Pinpoint the cell where the given text exists, returning its [x, y] midpoint coordinate. 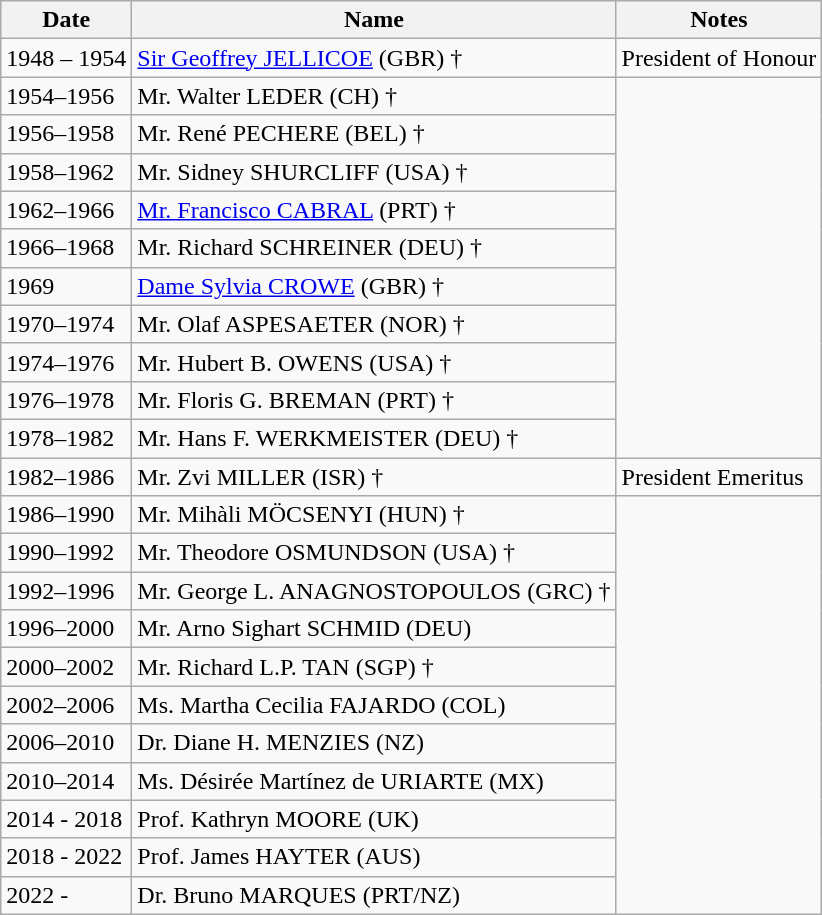
2014 - 2018 [66, 819]
Mr. Zvi MILLER (ISR) † [374, 477]
1992–1996 [66, 591]
Prof. Kathryn MOORE (UK) [374, 819]
Mr. Hubert B. OWENS (USA) † [374, 362]
2018 - 2022 [66, 857]
2022 - [66, 895]
2002–2006 [66, 705]
1969 [66, 286]
Date [66, 20]
President of Honour [719, 58]
1962–1966 [66, 210]
Ms. Désirée Martínez de URIARTE (MX) [374, 781]
Mr. Floris G. BREMAN (PRT) † [374, 400]
Mr. Richard L.P. TAN (SGP) † [374, 667]
Mr. Francisco CABRAL (PRT) † [374, 210]
2000–2002 [66, 667]
Mr. René PECHERE (BEL) † [374, 134]
Name [374, 20]
Mr. Hans F. WERKMEISTER (DEU) † [374, 438]
Prof. James HAYTER (AUS) [374, 857]
1976–1978 [66, 400]
Dame Sylvia CROWE (GBR) † [374, 286]
1978–1982 [66, 438]
Sir Geoffrey JELLICOE (GBR) † [374, 58]
Notes [719, 20]
Dr. Bruno MARQUES (PRT/NZ) [374, 895]
2010–2014 [66, 781]
1956–1958 [66, 134]
Mr. Richard SCHREINER (DEU) † [374, 248]
1982–1986 [66, 477]
Mr. Sidney SHURCLIFF (USA) † [374, 172]
1954–1956 [66, 96]
2006–2010 [66, 743]
1948 – 1954 [66, 58]
Mr. Olaf ASPESAETER (NOR) † [374, 324]
Ms. Martha Cecilia FAJARDO (COL) [374, 705]
1986–1990 [66, 515]
Mr. Arno Sighart SCHMID (DEU) [374, 629]
1970–1974 [66, 324]
1958–1962 [66, 172]
Mr. Theodore OSMUNDSON (USA) † [374, 553]
Mr. Mihàli MÖCSENYI (HUN) † [374, 515]
1996–2000 [66, 629]
Mr. Walter LEDER (CH) † [374, 96]
Dr. Diane H. MENZIES (NZ) [374, 743]
1974–1976 [66, 362]
1990–1992 [66, 553]
Mr. George L. ANAGNOSTOPOULOS (GRC) † [374, 591]
President Emeritus [719, 477]
1966–1968 [66, 248]
